Detect which cell encompasses the target text, then output its [X, Y] center coordinate. 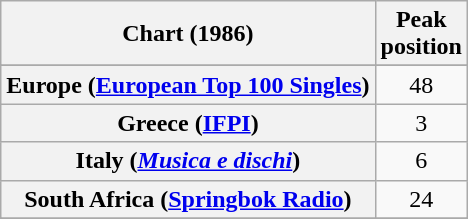
Europe (European Top 100 Singles) [188, 85]
Italy (Musica e dischi) [188, 161]
24 [421, 199]
Greece (IFPI) [188, 123]
Chart (1986) [188, 34]
6 [421, 161]
3 [421, 123]
Peakposition [421, 34]
48 [421, 85]
South Africa (Springbok Radio) [188, 199]
